Capture the cell that displays the provided text and extract its [X, Y] central coordinate. 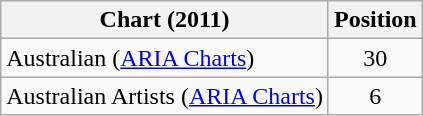
Australian (ARIA Charts) [165, 58]
Position [375, 20]
Australian Artists (ARIA Charts) [165, 96]
30 [375, 58]
Chart (2011) [165, 20]
6 [375, 96]
